Pinpoint the cell where the given text exists, returning its (X, Y) midpoint coordinate. 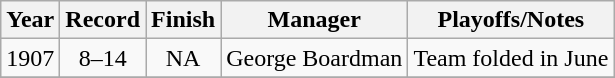
1907 (30, 58)
George Boardman (314, 58)
Team folded in June (511, 58)
Finish (184, 20)
8–14 (103, 58)
Year (30, 20)
Playoffs/Notes (511, 20)
Record (103, 20)
NA (184, 58)
Manager (314, 20)
